Search for the cell housing the specified text and yield its (X, Y) center coordinate. 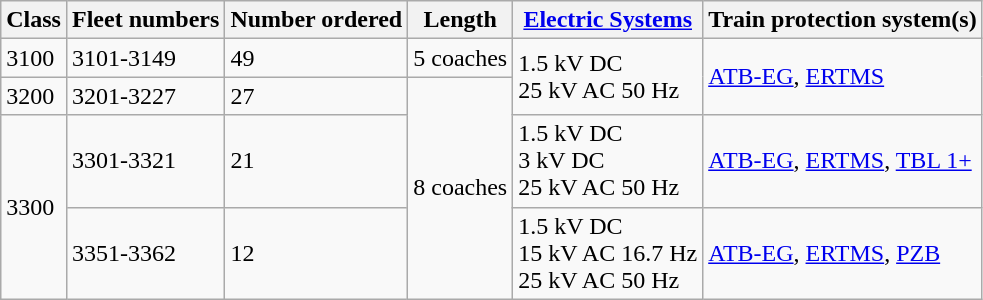
Length (460, 20)
1.5 kV DC15 kV AC 16.7 Hz25 kV AC 50 Hz (608, 253)
49 (316, 58)
3200 (34, 96)
3351-3362 (145, 253)
3100 (34, 58)
1.5 kV DC25 kV AC 50 Hz (608, 77)
1.5 kV DC3 kV DC25 kV AC 50 Hz (608, 161)
3201-3227 (145, 96)
3300 (34, 207)
12 (316, 253)
ATB-EG, ERTMS, PZB (842, 253)
3101-3149 (145, 58)
Electric Systems (608, 20)
Class (34, 20)
Fleet numbers (145, 20)
Number ordered (316, 20)
5 coaches (460, 58)
27 (316, 96)
Train protection system(s) (842, 20)
ATB-EG, ERTMS, TBL 1+ (842, 161)
21 (316, 161)
3301-3321 (145, 161)
ATB-EG, ERTMS (842, 77)
8 coaches (460, 188)
